Extract the [x, y] coordinate from the center of the cell holding the provided text.  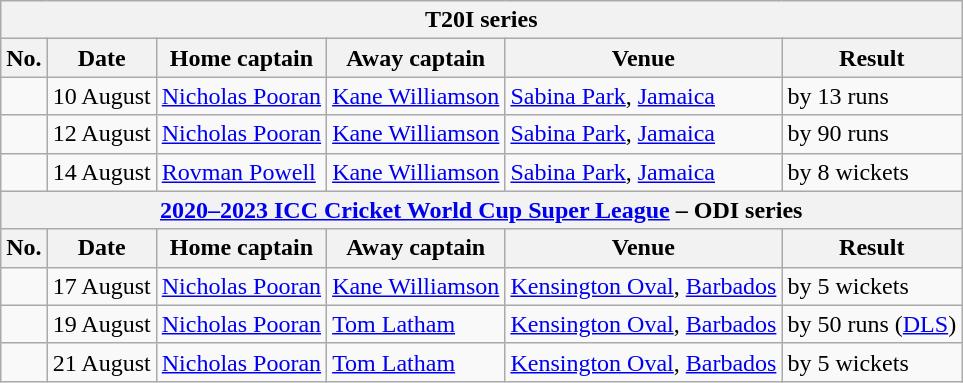
by 8 wickets [872, 172]
2020–2023 ICC Cricket World Cup Super League – ODI series [482, 210]
by 90 runs [872, 134]
10 August [102, 96]
21 August [102, 362]
17 August [102, 286]
by 13 runs [872, 96]
19 August [102, 324]
T20I series [482, 20]
14 August [102, 172]
by 50 runs (DLS) [872, 324]
12 August [102, 134]
Rovman Powell [241, 172]
